Find where the given text appears and provide that cell's center as [x, y] coordinate. 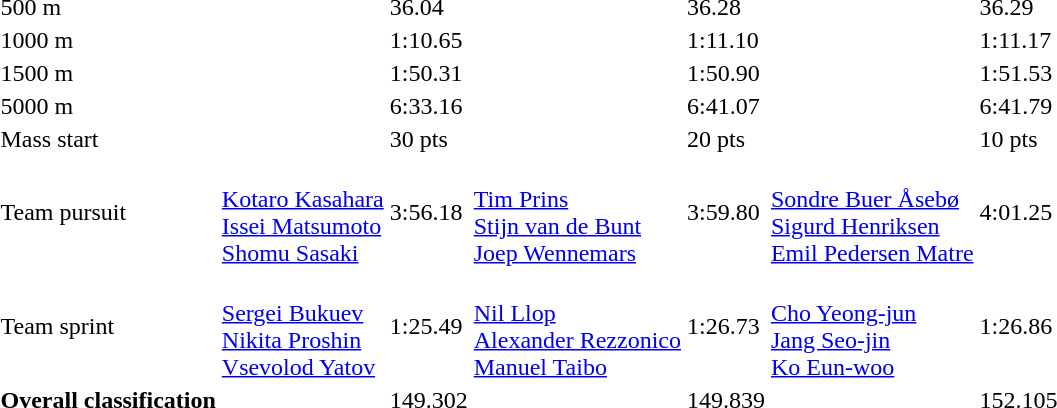
Cho Yeong-junJang Seo-jinKo Eun-woo [872, 326]
Sergei BukuevNikita ProshinVsevolod Yatov [302, 326]
20 pts [726, 139]
1:50.31 [428, 73]
Tim PrinsStijn van de BuntJoep Wennemars [577, 212]
1:50.90 [726, 73]
1:11.10 [726, 40]
Kotaro KasaharaIssei MatsumotoShomu Sasaki [302, 212]
Nil LlopAlexander RezzonicoManuel Taibo [577, 326]
3:56.18 [428, 212]
1:10.65 [428, 40]
6:41.07 [726, 106]
30 pts [428, 139]
1:26.73 [726, 326]
1:25.49 [428, 326]
Sondre Buer ÅsebøSigurd HenriksenEmil Pedersen Matre [872, 212]
6:33.16 [428, 106]
3:59.80 [726, 212]
